For the text-containing cell, return its midpoint in [X, Y] coordinate format. 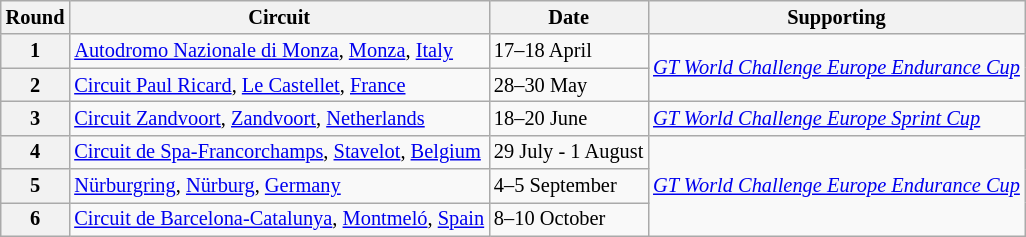
Nürburgring, Nürburg, Germany [279, 186]
6 [36, 219]
Round [36, 17]
Autodromo Nazionale di Monza, Monza, Italy [279, 51]
3 [36, 118]
5 [36, 186]
4–5 September [568, 186]
Circuit de Spa-Francorchamps, Stavelot, Belgium [279, 152]
17–18 April [568, 51]
1 [36, 51]
8–10 October [568, 219]
2 [36, 85]
18–20 June [568, 118]
29 July - 1 August [568, 152]
Supporting [836, 17]
GT World Challenge Europe Sprint Cup [836, 118]
28–30 May [568, 85]
Circuit Paul Ricard, Le Castellet, France [279, 85]
4 [36, 152]
Circuit [279, 17]
Date [568, 17]
Circuit Zandvoort, Zandvoort, Netherlands [279, 118]
Circuit de Barcelona-Catalunya, Montmeló, Spain [279, 219]
